Scan for the cell matching the given text and deliver its (x, y) coordinate at center. 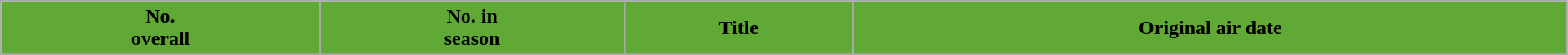
Original air date (1210, 28)
No. in season (472, 28)
No. overall (160, 28)
Title (738, 28)
